Return [X, Y] of the center of cell containing provided text 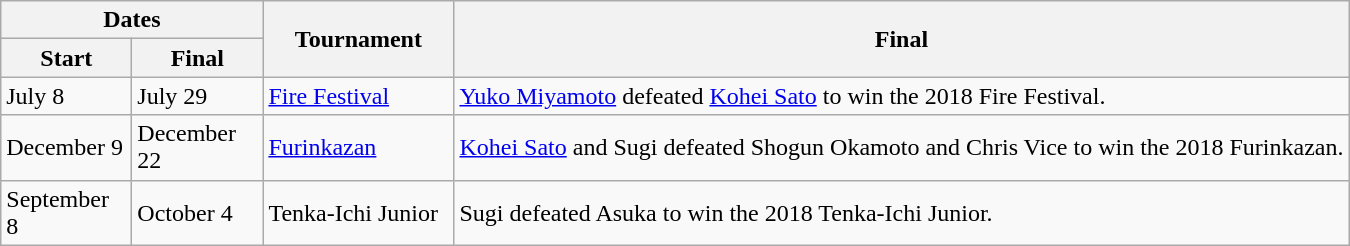
Dates [132, 20]
Yuko Miyamoto defeated Kohei Sato to win the 2018 Fire Festival. [902, 96]
October 4 [198, 212]
Tournament [358, 39]
September 8 [66, 212]
Sugi defeated Asuka to win the 2018 Tenka-Ichi Junior. [902, 212]
Furinkazan [358, 148]
December 9 [66, 148]
Tenka-Ichi Junior [358, 212]
Fire Festival [358, 96]
December 22 [198, 148]
Start [66, 58]
July 29 [198, 96]
July 8 [66, 96]
Kohei Sato and Sugi defeated Shogun Okamoto and Chris Vice to win the 2018 Furinkazan. [902, 148]
